Search for the cell housing the specified text and yield its [x, y] center coordinate. 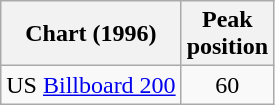
Chart (1996) [91, 34]
60 [227, 85]
US Billboard 200 [91, 85]
Peakposition [227, 34]
